Capture the cell that displays the provided text and extract its [X, Y] central coordinate. 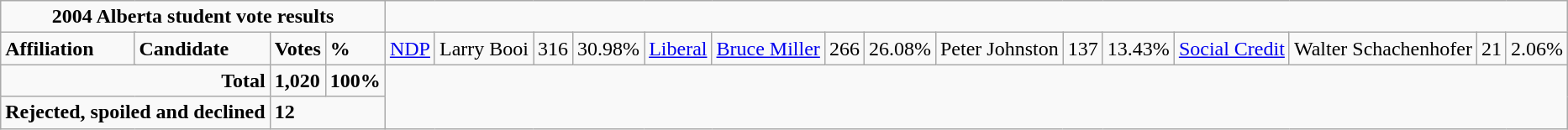
Total [135, 81]
Larry Booi [484, 49]
2004 Alberta student vote results [193, 17]
137 [1082, 49]
Votes [297, 49]
30.98% [608, 49]
NDP [410, 49]
Candidate [202, 49]
Bruce Miller [768, 49]
% [355, 49]
21 [1491, 49]
13.43% [1138, 49]
Affiliation [67, 49]
266 [844, 49]
26.08% [899, 49]
1,020 [297, 81]
2.06% [1536, 49]
Walter Schachenhofer [1383, 49]
12 [328, 112]
316 [553, 49]
100% [355, 81]
Social Credit [1232, 49]
Rejected, spoiled and declined [135, 112]
Peter Johnston [999, 49]
Liberal [678, 49]
